Scan for the cell matching the given text and deliver its (X, Y) coordinate at center. 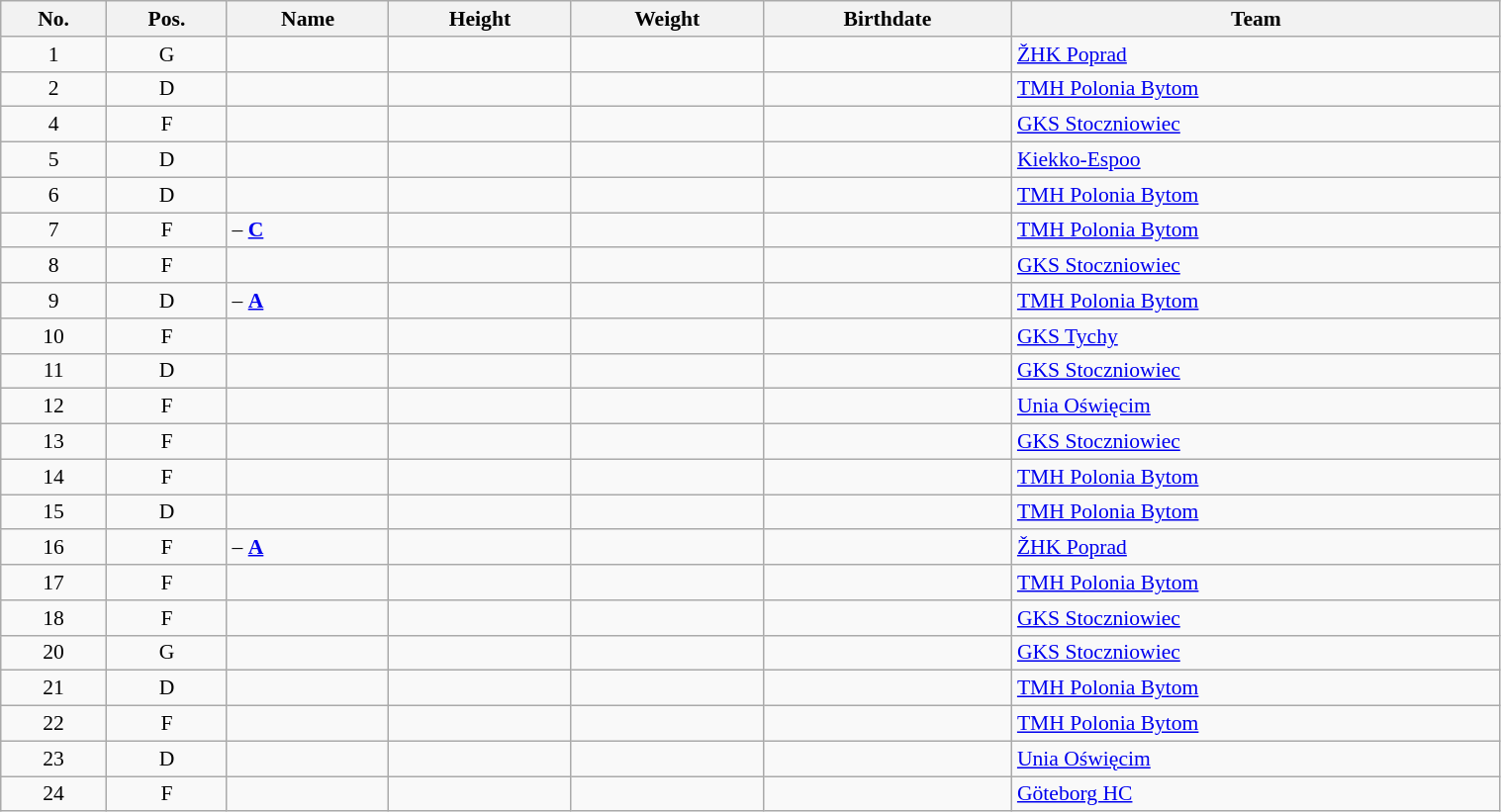
7 (53, 230)
Height (481, 19)
Team (1257, 19)
12 (53, 406)
4 (53, 125)
23 (53, 759)
5 (53, 160)
8 (53, 266)
17 (53, 583)
Weight (667, 19)
Name (307, 19)
Birthdate (888, 19)
Pos. (166, 19)
No. (53, 19)
18 (53, 618)
10 (53, 336)
20 (53, 653)
11 (53, 371)
22 (53, 724)
16 (53, 548)
2 (53, 89)
15 (53, 512)
24 (53, 794)
13 (53, 442)
6 (53, 195)
1 (53, 54)
9 (53, 301)
14 (53, 477)
Göteborg HC (1257, 794)
GKS Tychy (1257, 336)
21 (53, 688)
– C (307, 230)
Kiekko-Espoo (1257, 160)
